Extract the (x, y) coordinate from the center of the cell holding the provided text.  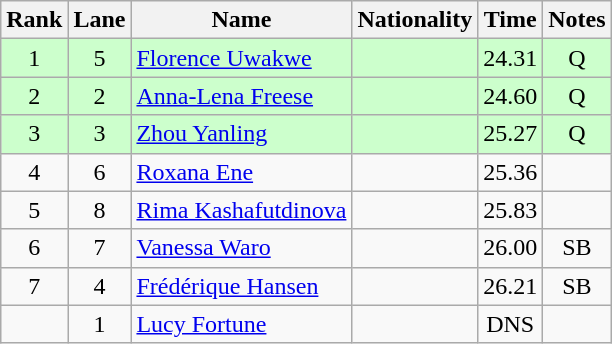
Lane (100, 20)
24.31 (510, 58)
25.83 (510, 210)
Florence Uwakwe (242, 58)
Lucy Fortune (242, 324)
Name (242, 20)
Nationality (415, 20)
24.60 (510, 96)
DNS (510, 324)
Notes (577, 20)
25.36 (510, 172)
Time (510, 20)
8 (100, 210)
Rima Kashafutdinova (242, 210)
Vanessa Waro (242, 248)
Rank (34, 20)
25.27 (510, 134)
26.00 (510, 248)
Roxana Ene (242, 172)
Frédérique Hansen (242, 286)
Zhou Yanling (242, 134)
26.21 (510, 286)
Anna-Lena Freese (242, 96)
